Return the [X, Y] coordinate for the center point of the cell that contains the specified text.  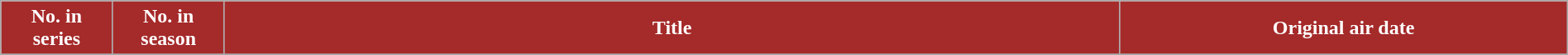
No. inseries [56, 28]
No. inseason [169, 28]
Original air date [1343, 28]
Title [672, 28]
